Capture the cell that displays the provided text and extract its (x, y) central coordinate. 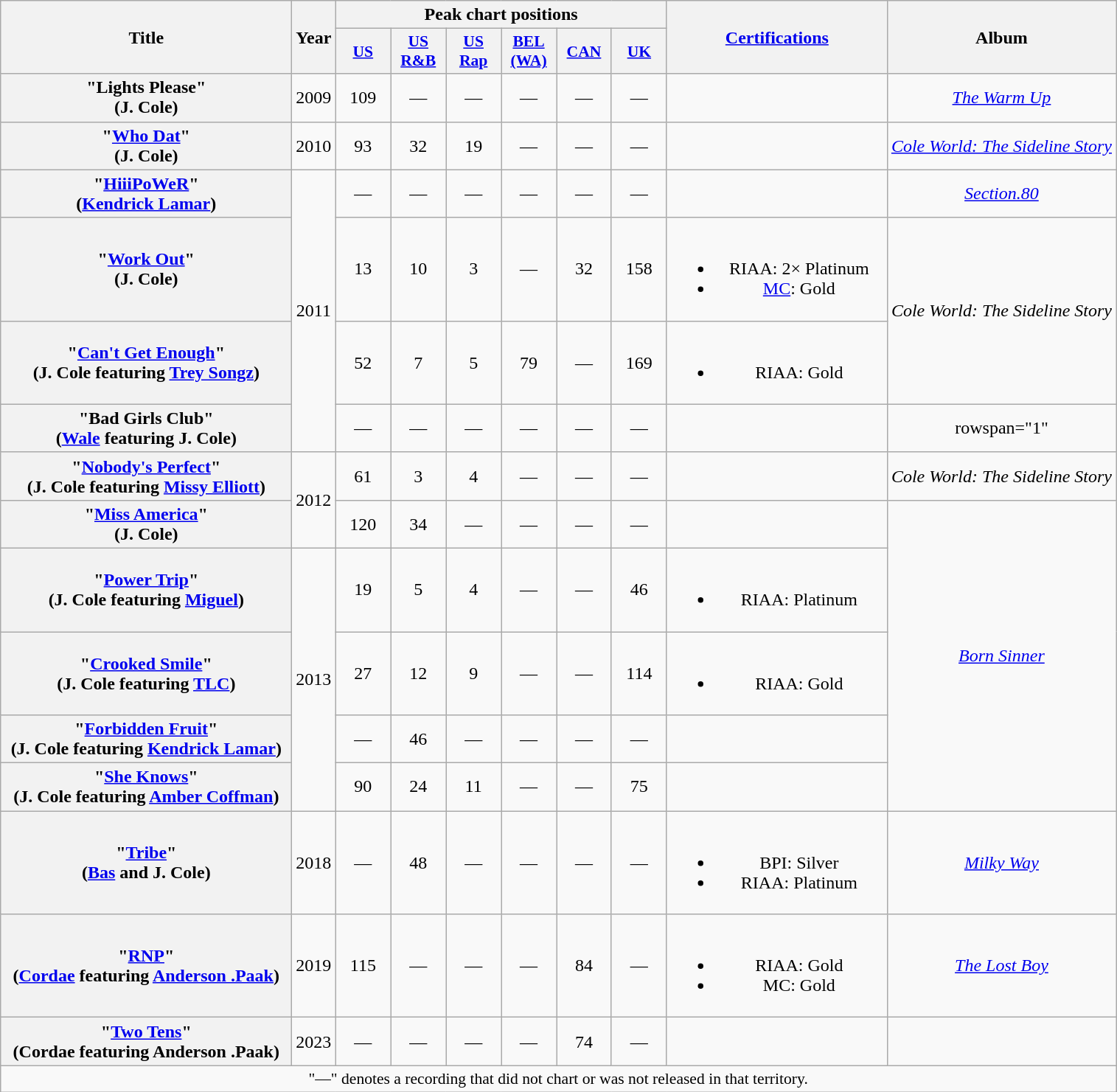
2010 (314, 146)
"Lights Please"(J. Cole) (146, 97)
2018 (314, 863)
84 (584, 966)
RIAA: Platinum (777, 590)
9 (473, 672)
2011 (314, 311)
Album (1001, 37)
93 (363, 146)
52 (363, 363)
Milky Way (1001, 863)
"Miss America"(J. Cole) (146, 524)
2012 (314, 500)
"Tribe"(Bas and J. Cole) (146, 863)
The Warm Up (1001, 97)
BEL(WA) (529, 52)
75 (638, 787)
"She Knows"(J. Cole featuring Amber Coffman) (146, 787)
rowspan="1" (1001, 428)
"Can't Get Enough"(J. Cole featuring Trey Songz) (146, 363)
"Two Tens"(Cordae featuring Anderson .Paak) (146, 1041)
Section.80 (1001, 193)
Certifications (777, 37)
"HiiiPoWeR"(Kendrick Lamar) (146, 193)
"Crooked Smile"(J. Cole featuring TLC) (146, 672)
169 (638, 363)
Born Sinner (1001, 655)
"Bad Girls Club"(Wale featuring J. Cole) (146, 428)
114 (638, 672)
"Nobody's Perfect"(J. Cole featuring Missy Elliott) (146, 476)
12 (419, 672)
"Work Out"(J. Cole) (146, 269)
7 (419, 363)
79 (529, 363)
The Lost Boy (1001, 966)
"Power Trip"(J. Cole featuring Miguel) (146, 590)
90 (363, 787)
74 (584, 1041)
48 (419, 863)
27 (363, 672)
11 (473, 787)
"—" denotes a recording that did not chart or was not released in that territory. (559, 1079)
UK (638, 52)
2023 (314, 1041)
109 (363, 97)
CAN (584, 52)
10 (419, 269)
2019 (314, 966)
Peak chart positions (501, 15)
US (363, 52)
RIAA: GoldMC: Gold (777, 966)
2009 (314, 97)
24 (419, 787)
61 (363, 476)
115 (363, 966)
"Forbidden Fruit"(J. Cole featuring Kendrick Lamar) (146, 739)
RIAA: 2× PlatinumMC: Gold (777, 269)
"Who Dat"(J. Cole) (146, 146)
Title (146, 37)
13 (363, 269)
2013 (314, 679)
158 (638, 269)
Year (314, 37)
"RNP"(Cordae featuring Anderson .Paak) (146, 966)
USR&B (419, 52)
34 (419, 524)
120 (363, 524)
BPI: SilverRIAA: Platinum (777, 863)
USRap (473, 52)
